Pinpoint the cell where the given text exists, returning its [x, y] midpoint coordinate. 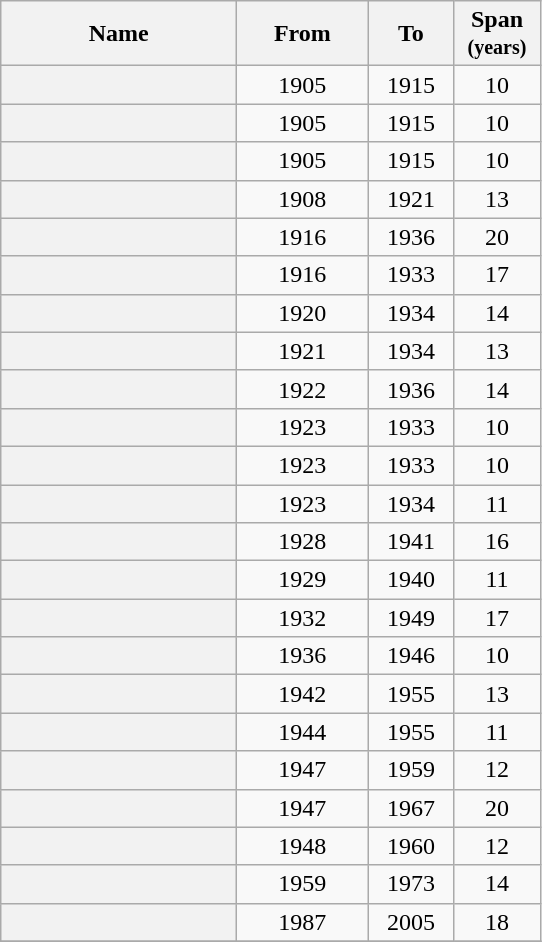
To [411, 34]
1944 [302, 732]
1948 [302, 846]
1987 [302, 922]
2005 [411, 922]
1922 [302, 389]
1940 [411, 580]
1967 [411, 808]
1928 [302, 542]
1949 [411, 618]
1929 [302, 580]
1920 [302, 313]
1932 [302, 618]
16 [497, 542]
Name [119, 34]
1960 [411, 846]
1908 [302, 199]
1941 [411, 542]
1942 [302, 694]
18 [497, 922]
Span (years) [497, 34]
From [302, 34]
1973 [411, 884]
1946 [411, 656]
